Return the (x, y) coordinate for the center point of the cell that contains the specified text.  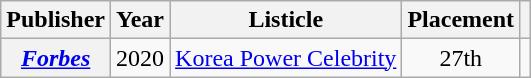
2020 (140, 58)
27th (461, 58)
Korea Power Celebrity (286, 58)
Publisher (56, 20)
Listicle (286, 20)
Year (140, 20)
Forbes (56, 58)
Placement (461, 20)
